Output the (X, Y) coordinate of the center of the cell containing the given text.  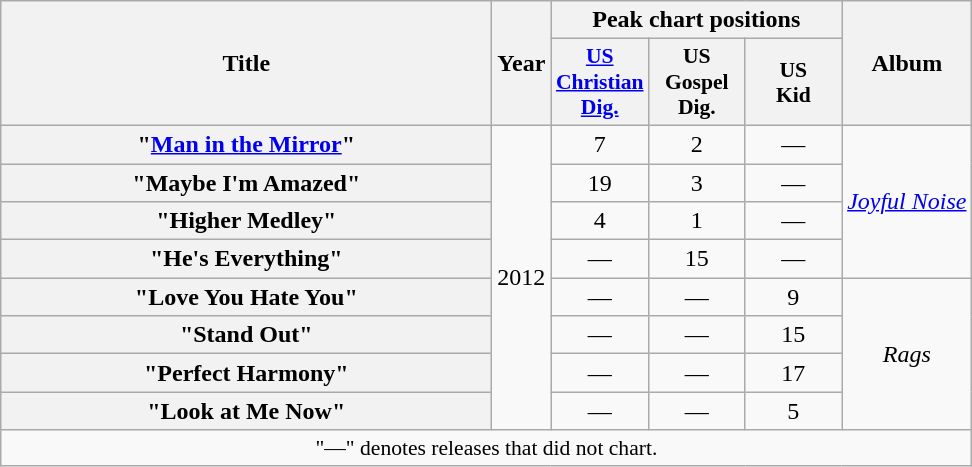
1 (698, 221)
3 (698, 183)
7 (600, 144)
Rags (907, 354)
"Man in the Mirror" (246, 144)
"Higher Medley" (246, 221)
USChristian Dig. (600, 82)
"Perfect Harmony" (246, 373)
9 (794, 297)
USKid (794, 82)
2012 (522, 277)
17 (794, 373)
19 (600, 183)
Peak chart positions (696, 20)
USGospel Dig. (698, 82)
5 (794, 411)
2 (698, 144)
"Maybe I'm Amazed" (246, 183)
Year (522, 64)
"He's Everything" (246, 259)
Album (907, 64)
Joyful Noise (907, 201)
4 (600, 221)
"—" denotes releases that did not chart. (486, 448)
Title (246, 64)
"Stand Out" (246, 335)
"Love You Hate You" (246, 297)
"Look at Me Now" (246, 411)
